Provide the [x, y] coordinate of the cell's center where the given text is located.  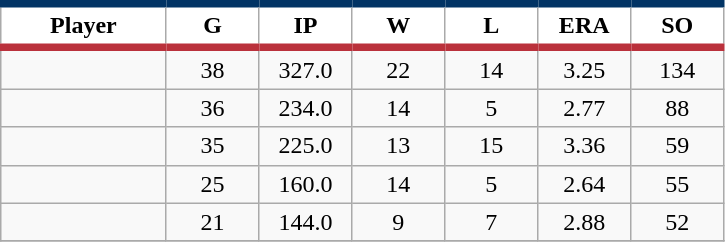
21 [212, 222]
Player [84, 26]
W [398, 26]
134 [678, 68]
38 [212, 68]
55 [678, 184]
225.0 [306, 146]
9 [398, 222]
ERA [584, 26]
2.64 [584, 184]
22 [398, 68]
3.25 [584, 68]
35 [212, 146]
59 [678, 146]
144.0 [306, 222]
7 [492, 222]
2.77 [584, 108]
88 [678, 108]
G [212, 26]
13 [398, 146]
52 [678, 222]
3.36 [584, 146]
SO [678, 26]
IP [306, 26]
15 [492, 146]
160.0 [306, 184]
36 [212, 108]
234.0 [306, 108]
25 [212, 184]
2.88 [584, 222]
327.0 [306, 68]
L [492, 26]
